Locate the cell with the specified text and output its (X, Y) center coordinate. 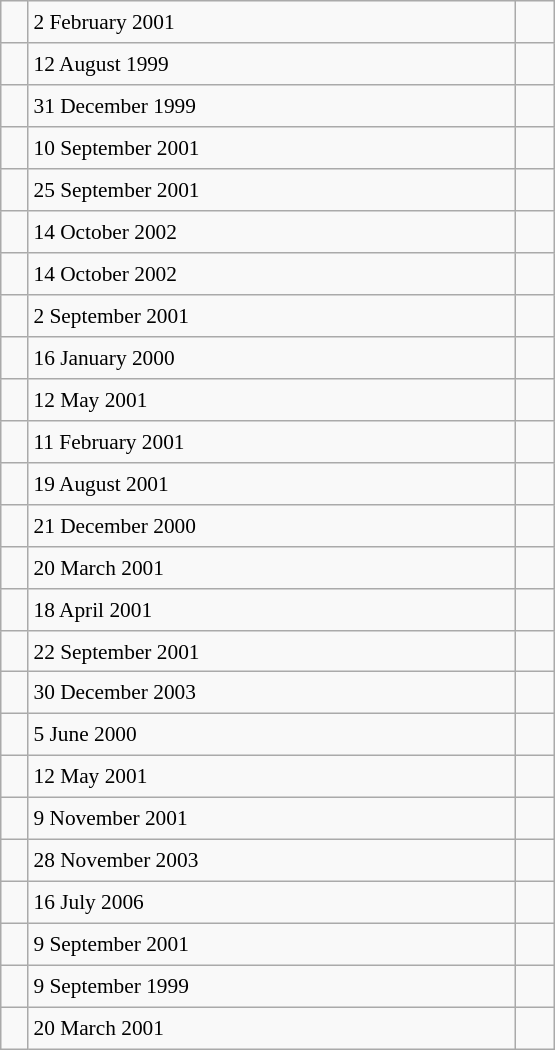
10 September 2001 (272, 148)
12 August 1999 (272, 64)
25 September 2001 (272, 190)
30 December 2003 (272, 693)
9 September 1999 (272, 986)
11 February 2001 (272, 441)
19 August 2001 (272, 483)
18 April 2001 (272, 609)
9 November 2001 (272, 819)
16 January 2000 (272, 358)
31 December 1999 (272, 106)
2 September 2001 (272, 316)
22 September 2001 (272, 651)
28 November 2003 (272, 861)
2 February 2001 (272, 22)
21 December 2000 (272, 525)
9 September 2001 (272, 945)
5 June 2000 (272, 735)
16 July 2006 (272, 903)
